Scan for the cell matching the given text and deliver its [x, y] coordinate at center. 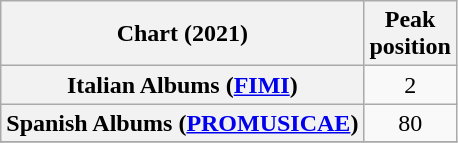
80 [410, 123]
Italian Albums (FIMI) [182, 85]
Chart (2021) [182, 34]
Peakposition [410, 34]
Spanish Albums (PROMUSICAE) [182, 123]
2 [410, 85]
